Search for the cell housing the specified text and yield its [x, y] center coordinate. 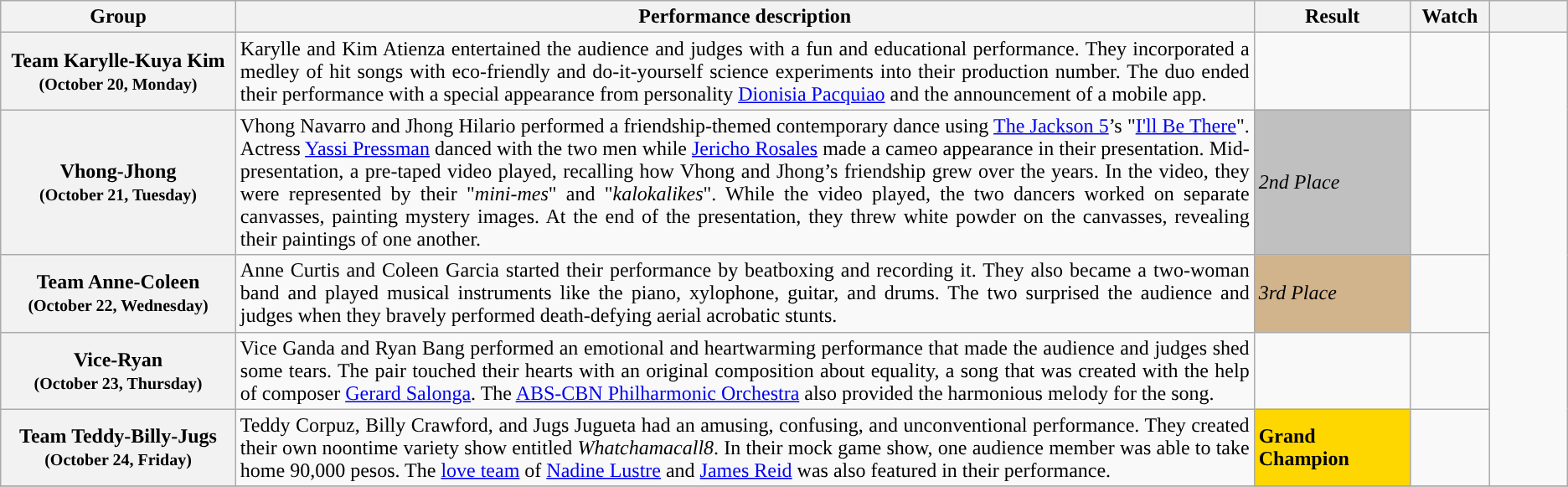
Watch [1450, 17]
Team Anne-Coleen(October 22, Wednesday) [119, 293]
Grand Champion [1332, 448]
Team Teddy-Billy-Jugs(October 24, Friday) [119, 448]
Vice-Ryan(October 23, Thursday) [119, 370]
Performance description [745, 17]
Group [119, 17]
2nd Place [1332, 183]
Team Karylle-Kuya Kim(October 20, Monday) [119, 71]
Vhong-Jhong(October 21, Tuesday) [119, 183]
Result [1332, 17]
3rd Place [1332, 293]
